Detect which cell encompasses the target text, then output its (x, y) center coordinate. 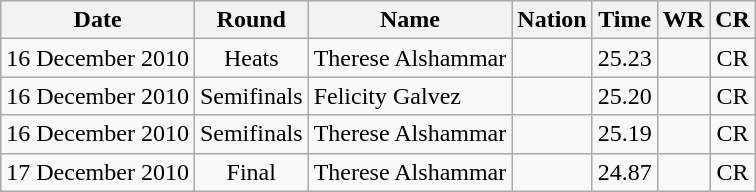
Felicity Galvez (410, 96)
24.87 (624, 172)
WR (683, 20)
Round (251, 20)
25.19 (624, 134)
25.23 (624, 58)
Date (98, 20)
17 December 2010 (98, 172)
Time (624, 20)
Nation (552, 20)
25.20 (624, 96)
Final (251, 172)
Heats (251, 58)
Name (410, 20)
